Find where the given text appears and provide that cell's center as (X, Y) coordinate. 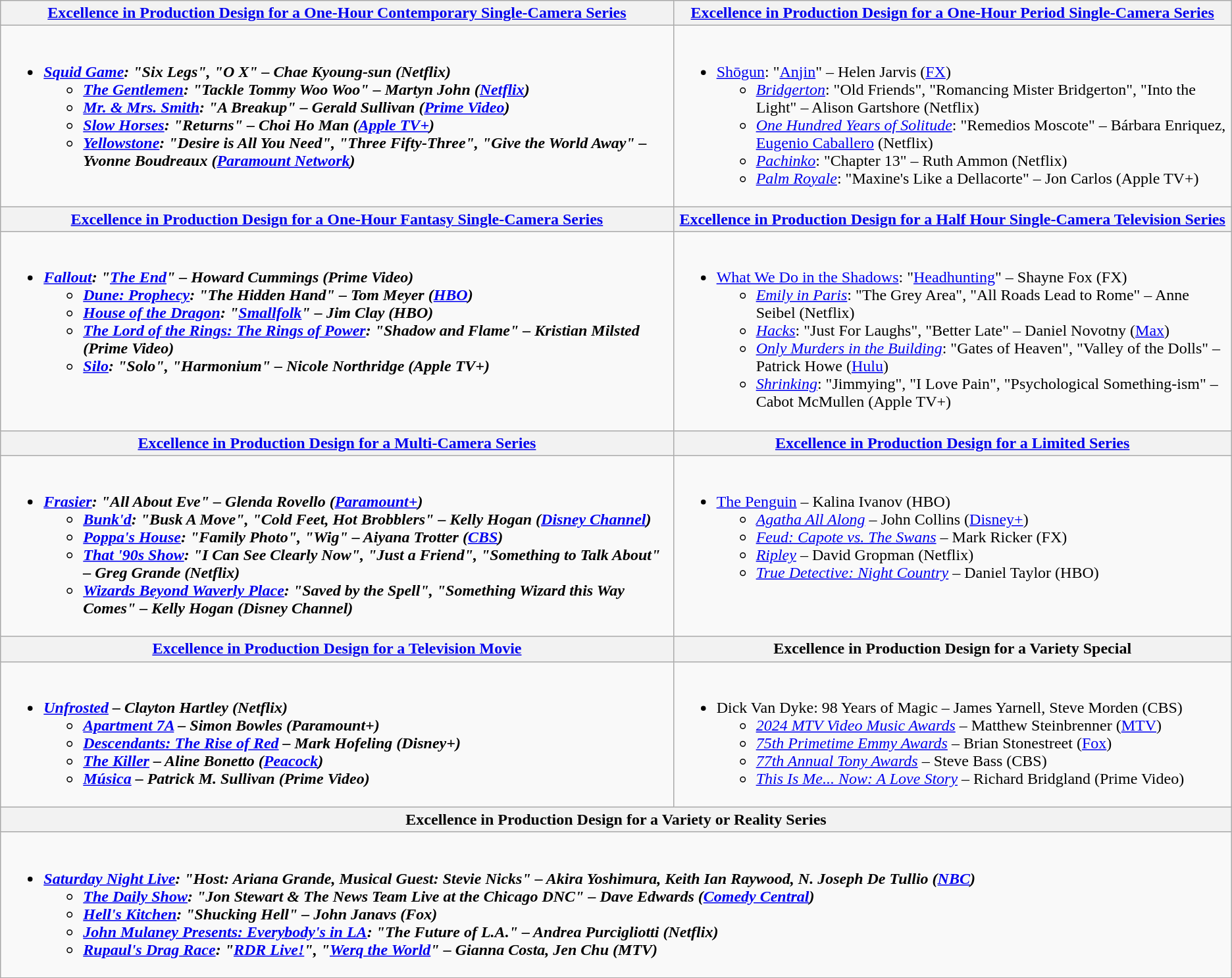
Excellence in Production Design for a Variety Special (952, 649)
Excellence in Production Design for a Television Movie (337, 649)
Excellence in Production Design for a Variety or Reality Series (616, 819)
Excellence in Production Design for a One-Hour Contemporary Single-Camera Series (337, 13)
Excellence in Production Design for a One-Hour Period Single-Camera Series (952, 13)
Excellence in Production Design for a One-Hour Fantasy Single-Camera Series (337, 219)
Excellence in Production Design for a Half Hour Single-Camera Television Series (952, 219)
Excellence in Production Design for a Multi-Camera Series (337, 443)
Excellence in Production Design for a Limited Series (952, 443)
